Find where the given text appears and provide that cell's center as (x, y) coordinate. 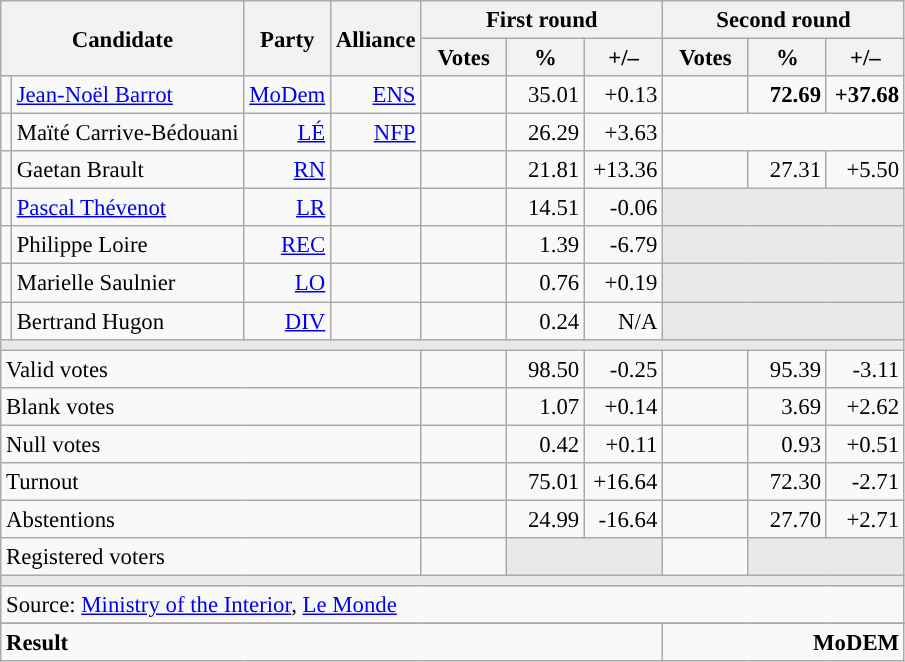
21.81 (545, 170)
0.24 (545, 321)
Source: Ministry of the Interior, Le Monde (453, 605)
Blank votes (211, 406)
Valid votes (211, 369)
+2.71 (865, 519)
+13.36 (624, 170)
Turnout (211, 482)
N/A (624, 321)
Party (288, 38)
26.29 (545, 133)
Marielle Saulnier (128, 283)
Bertrand Hugon (128, 321)
+37.68 (865, 95)
+0.19 (624, 283)
+0.11 (624, 444)
0.93 (787, 444)
+2.62 (865, 406)
LÉ (288, 133)
-6.79 (624, 245)
0.76 (545, 283)
72.30 (787, 482)
-0.06 (624, 208)
First round (542, 20)
-0.25 (624, 369)
Maïté Carrive-Bédouani (128, 133)
35.01 (545, 95)
+0.13 (624, 95)
0.42 (545, 444)
Null votes (211, 444)
DIV (288, 321)
Result (332, 643)
RN (288, 170)
LO (288, 283)
Candidate (122, 38)
Gaetan Brault (128, 170)
Registered voters (211, 557)
Philippe Loire (128, 245)
95.39 (787, 369)
LR (288, 208)
Abstentions (211, 519)
14.51 (545, 208)
NFP (376, 133)
+0.51 (865, 444)
1.39 (545, 245)
+16.64 (624, 482)
REC (288, 245)
ENS (376, 95)
24.99 (545, 519)
-16.64 (624, 519)
27.31 (787, 170)
98.50 (545, 369)
-2.71 (865, 482)
+0.14 (624, 406)
1.07 (545, 406)
MoDEM (784, 643)
3.69 (787, 406)
72.69 (787, 95)
Jean-Noël Barrot (128, 95)
Pascal Thévenot (128, 208)
27.70 (787, 519)
MoDem (288, 95)
Alliance (376, 38)
75.01 (545, 482)
Second round (784, 20)
+5.50 (865, 170)
-3.11 (865, 369)
+3.63 (624, 133)
